Scan for the cell matching the given text and deliver its [X, Y] coordinate at center. 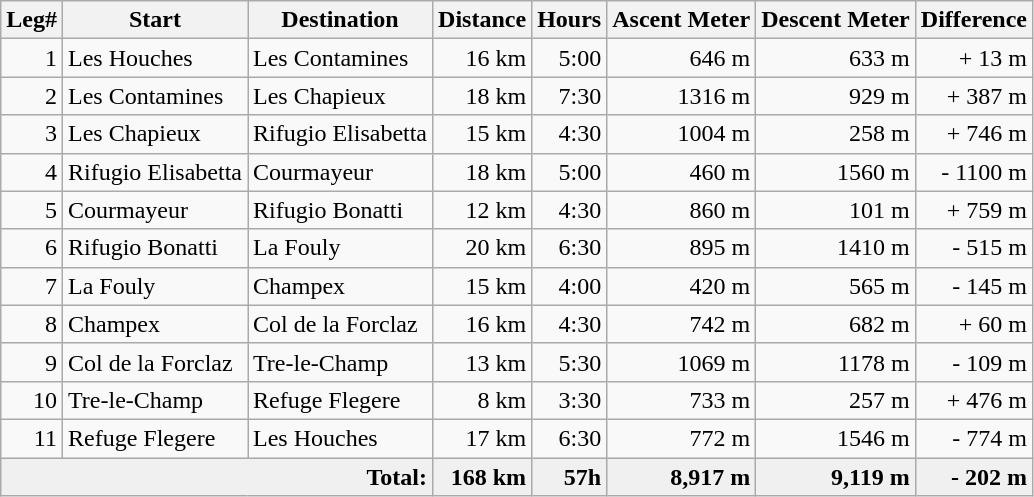
6 [32, 248]
- 774 m [974, 438]
895 m [682, 248]
1546 m [836, 438]
1410 m [836, 248]
1560 m [836, 172]
258 m [836, 134]
- 109 m [974, 362]
257 m [836, 400]
13 km [482, 362]
5:30 [570, 362]
742 m [682, 324]
Descent Meter [836, 20]
682 m [836, 324]
8 km [482, 400]
1178 m [836, 362]
2 [32, 96]
57h [570, 477]
9 [32, 362]
860 m [682, 210]
565 m [836, 286]
17 km [482, 438]
+ 13 m [974, 58]
8 [32, 324]
+ 746 m [974, 134]
Start [154, 20]
168 km [482, 477]
+ 476 m [974, 400]
11 [32, 438]
9,119 m [836, 477]
733 m [682, 400]
- 202 m [974, 477]
- 145 m [974, 286]
+ 60 m [974, 324]
5 [32, 210]
Total: [217, 477]
Distance [482, 20]
Hours [570, 20]
101 m [836, 210]
772 m [682, 438]
- 515 m [974, 248]
646 m [682, 58]
3 [32, 134]
+ 759 m [974, 210]
460 m [682, 172]
7 [32, 286]
420 m [682, 286]
Destination [340, 20]
+ 387 m [974, 96]
10 [32, 400]
Leg# [32, 20]
1004 m [682, 134]
1316 m [682, 96]
Ascent Meter [682, 20]
Difference [974, 20]
4:00 [570, 286]
20 km [482, 248]
12 km [482, 210]
633 m [836, 58]
1 [32, 58]
4 [32, 172]
929 m [836, 96]
- 1100 m [974, 172]
1069 m [682, 362]
3:30 [570, 400]
7:30 [570, 96]
8,917 m [682, 477]
